Determine the (x, y) coordinate at the center of the cell enclosing the given text.  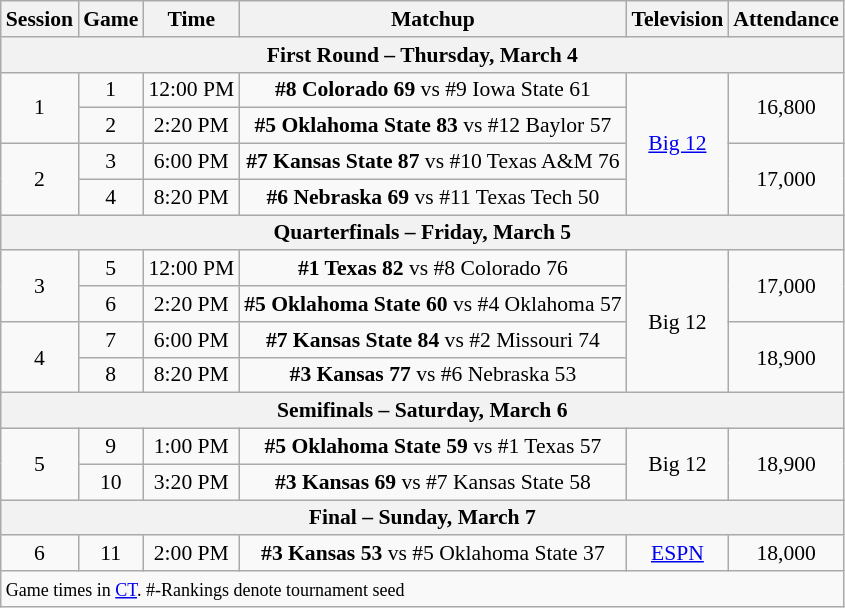
18,000 (786, 554)
First Round – Thursday, March 4 (422, 55)
Session (40, 19)
16,800 (786, 108)
7 (110, 340)
9 (110, 447)
Matchup (432, 19)
3:20 PM (191, 482)
#3 Kansas 69 vs #7 Kansas State 58 (432, 482)
11 (110, 554)
ESPN (678, 554)
Time (191, 19)
#7 Kansas State 87 vs #10 Texas A&M 76 (432, 162)
1:00 PM (191, 447)
Game (110, 19)
#1 Texas 82 vs #8 Colorado 76 (432, 269)
8 (110, 375)
#6 Nebraska 69 vs #11 Texas Tech 50 (432, 197)
Game times in CT. #-Rankings denote tournament seed (422, 589)
Semifinals – Saturday, March 6 (422, 411)
#5 Oklahoma State 60 vs #4 Oklahoma 57 (432, 304)
#7 Kansas State 84 vs #2 Missouri 74 (432, 340)
10 (110, 482)
Final – Sunday, March 7 (422, 518)
Attendance (786, 19)
#3 Kansas 53 vs #5 Oklahoma State 37 (432, 554)
Quarterfinals – Friday, March 5 (422, 233)
#5 Oklahoma State 83 vs #12 Baylor 57 (432, 126)
2:00 PM (191, 554)
#3 Kansas 77 vs #6 Nebraska 53 (432, 375)
#8 Colorado 69 vs #9 Iowa State 61 (432, 90)
#5 Oklahoma State 59 vs #1 Texas 57 (432, 447)
Television (678, 19)
